Detect which cell encompasses the target text, then output its [X, Y] center coordinate. 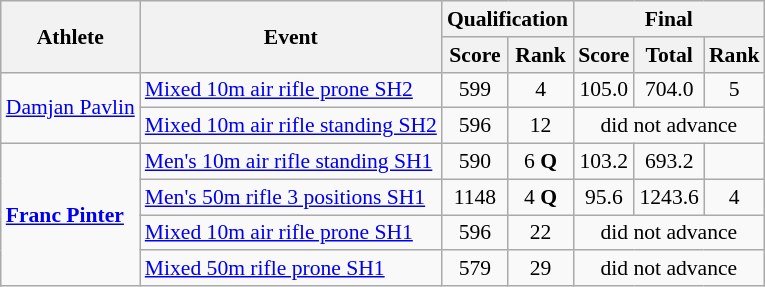
Men's 50m rifle 3 positions SH1 [291, 197]
599 [475, 90]
Damjan Pavlin [70, 108]
1148 [475, 197]
6 Q [540, 162]
4 Q [540, 197]
22 [540, 233]
579 [475, 269]
704.0 [668, 90]
Final [668, 19]
Mixed 10m air rifle prone SH2 [291, 90]
95.6 [604, 197]
29 [540, 269]
Men's 10m air rifle standing SH1 [291, 162]
Event [291, 36]
103.2 [604, 162]
Total [668, 55]
590 [475, 162]
1243.6 [668, 197]
105.0 [604, 90]
Franc Pinter [70, 215]
Athlete [70, 36]
5 [734, 90]
12 [540, 126]
693.2 [668, 162]
Mixed 50m rifle prone SH1 [291, 269]
Qualification [508, 19]
Mixed 10m air rifle standing SH2 [291, 126]
Mixed 10m air rifle prone SH1 [291, 233]
